Capture the cell that displays the provided text and extract its (x, y) central coordinate. 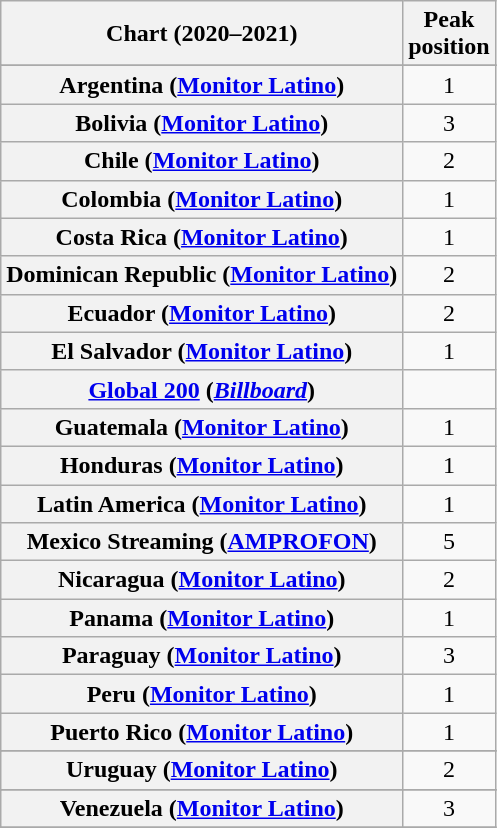
Latin America (Monitor Latino) (202, 503)
El Salvador (Monitor Latino) (202, 351)
Mexico Streaming (AMPROFON) (202, 542)
Bolivia (Monitor Latino) (202, 123)
Puerto Rico (Monitor Latino) (202, 732)
Global 200 (Billboard) (202, 389)
Chile (Monitor Latino) (202, 161)
Honduras (Monitor Latino) (202, 465)
Argentina (Monitor Latino) (202, 85)
5 (449, 542)
Nicaragua (Monitor Latino) (202, 580)
Paraguay (Monitor Latino) (202, 656)
Chart (2020–2021) (202, 34)
Panama (Monitor Latino) (202, 618)
Colombia (Monitor Latino) (202, 199)
Peakposition (449, 34)
Peru (Monitor Latino) (202, 694)
Costa Rica (Monitor Latino) (202, 237)
Guatemala (Monitor Latino) (202, 427)
Dominican Republic (Monitor Latino) (202, 275)
Uruguay (Monitor Latino) (202, 770)
Ecuador (Monitor Latino) (202, 313)
Venezuela (Monitor Latino) (202, 808)
